Determine the (X, Y) coordinate at the center of the cell enclosing the given text.  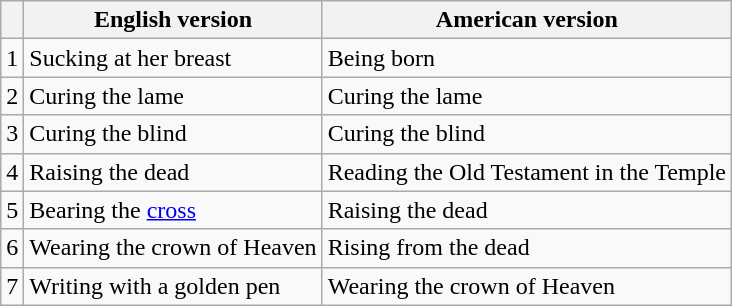
Bearing the cross (173, 210)
Writing with a golden pen (173, 286)
Reading the Old Testament in the Temple (526, 172)
6 (12, 248)
7 (12, 286)
English version (173, 20)
Sucking at her breast (173, 58)
3 (12, 134)
4 (12, 172)
Being born (526, 58)
American version (526, 20)
Rising from the dead (526, 248)
5 (12, 210)
2 (12, 96)
1 (12, 58)
